Find where the given text appears and provide that cell's center as (x, y) coordinate. 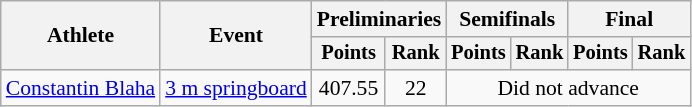
22 (416, 88)
Did not advance (568, 88)
Event (236, 36)
Constantin Blaha (80, 88)
Semifinals (507, 19)
407.55 (349, 88)
Athlete (80, 36)
Preliminaries (379, 19)
3 m springboard (236, 88)
Final (629, 19)
